From the cell containing the given text, extract its center point as (X, Y) coordinate. 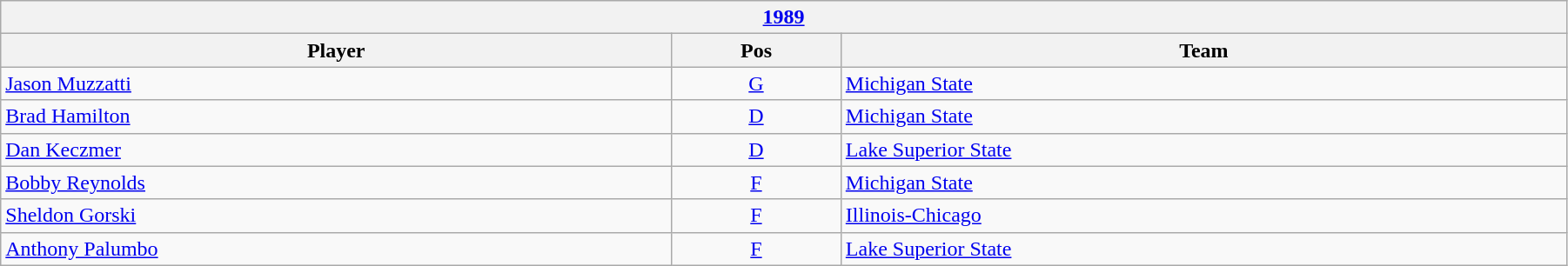
1989 (784, 17)
Pos (757, 50)
G (757, 83)
Illinois-Chicago (1203, 216)
Jason Muzzatti (336, 83)
Brad Hamilton (336, 116)
Team (1203, 50)
Sheldon Gorski (336, 216)
Player (336, 50)
Bobby Reynolds (336, 183)
Anthony Palumbo (336, 249)
Dan Keczmer (336, 150)
